Output the (X, Y) coordinate of the center of the cell containing the given text.  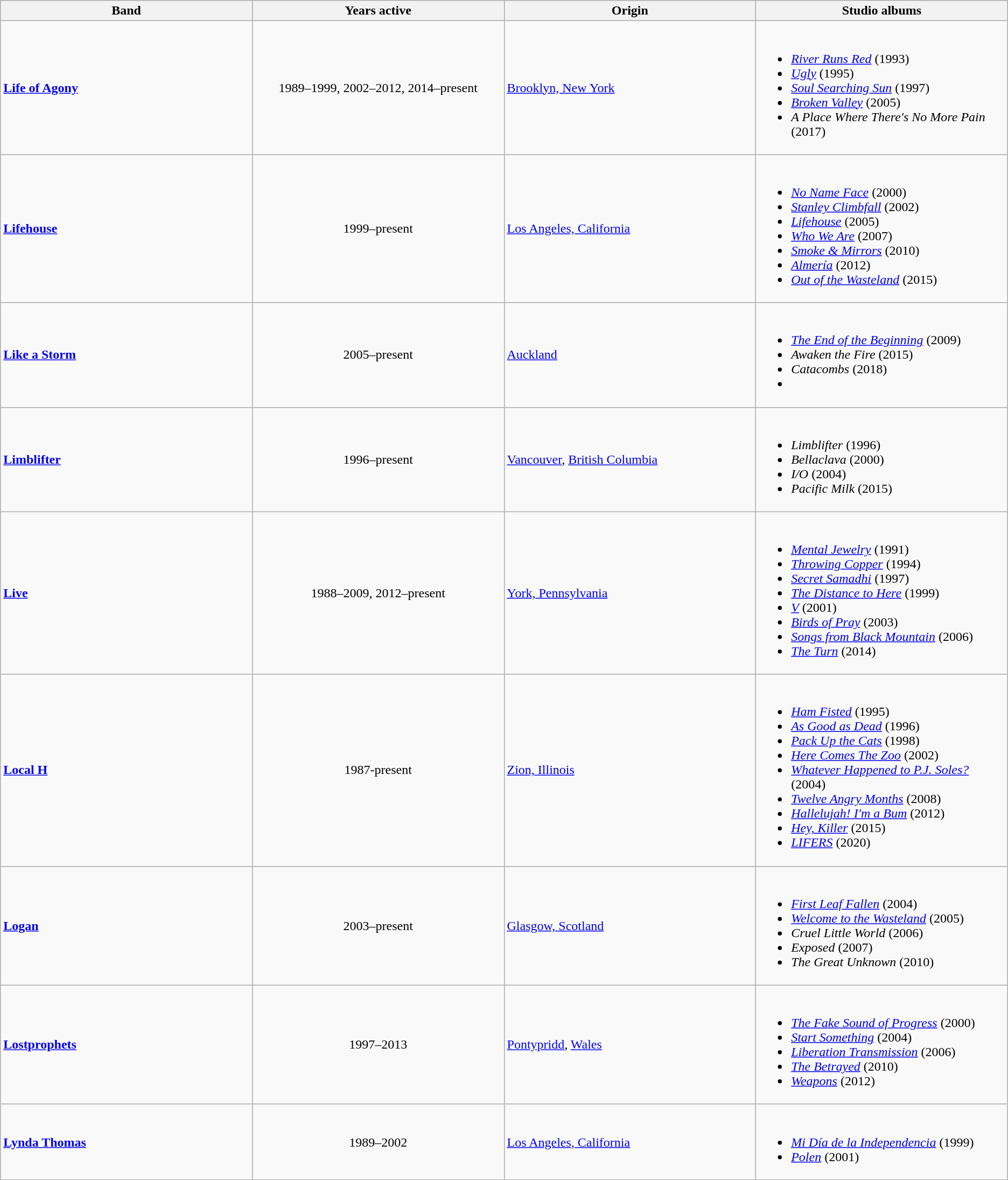
Glasgow, Scotland (630, 925)
Origin (630, 11)
1989–2002 (378, 1142)
Life of Agony (127, 88)
Limblifter (127, 459)
2005–present (378, 355)
1987-present (378, 770)
Logan (127, 925)
Like a Storm (127, 355)
The End of the Beginning (2009)Awaken the Fire (2015)Catacombs (2018) (882, 355)
1997–2013 (378, 1045)
1996–present (378, 459)
Years active (378, 11)
No Name Face (2000)Stanley Climbfall (2002)Lifehouse (2005)Who We Are (2007)Smoke & Mirrors (2010)Almería (2012)Out of the Wasteland (2015) (882, 228)
First Leaf Fallen (2004)Welcome to the Wasteland (2005)Cruel Little World (2006)Exposed (2007)The Great Unknown (2010) (882, 925)
Band (127, 11)
York, Pennsylvania (630, 593)
1999–present (378, 228)
Brooklyn, New York (630, 88)
1989–1999, 2002–2012, 2014–present (378, 88)
2003–present (378, 925)
Mi Día de la Independencia (1999)Polen (2001) (882, 1142)
Live (127, 593)
Lynda Thomas (127, 1142)
Studio albums (882, 11)
Lifehouse (127, 228)
The Fake Sound of Progress (2000)Start Something (2004)Liberation Transmission (2006)The Betrayed (2010)Weapons (2012) (882, 1045)
Zion, Illinois (630, 770)
River Runs Red (1993)Ugly (1995)Soul Searching Sun (1997)Broken Valley (2005)A Place Where There's No More Pain (2017) (882, 88)
Auckland (630, 355)
Pontypridd, Wales (630, 1045)
Vancouver, British Columbia (630, 459)
Lostprophets (127, 1045)
Limblifter (1996)Bellaclava (2000)I/O (2004)Pacific Milk (2015) (882, 459)
1988–2009, 2012–present (378, 593)
Local H (127, 770)
